Search for the cell housing the specified text and yield its (X, Y) center coordinate. 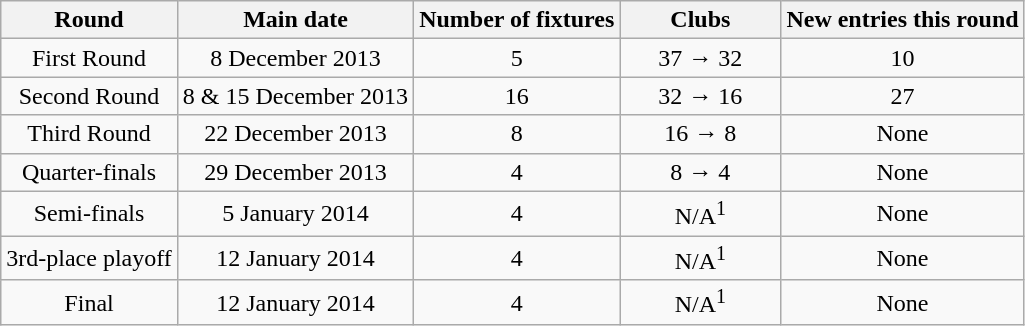
5 January 2014 (295, 214)
32 → 16 (700, 96)
10 (902, 58)
29 December 2013 (295, 172)
Quarter-finals (90, 172)
37 → 32 (700, 58)
Semi-finals (90, 214)
22 December 2013 (295, 134)
Main date (295, 20)
New entries this round (902, 20)
3rd-place playoff (90, 258)
16 → 8 (700, 134)
Number of fixtures (517, 20)
16 (517, 96)
Third Round (90, 134)
8 (517, 134)
Round (90, 20)
Second Round (90, 96)
8 & 15 December 2013 (295, 96)
Clubs (700, 20)
Final (90, 302)
27 (902, 96)
8 → 4 (700, 172)
5 (517, 58)
8 December 2013 (295, 58)
First Round (90, 58)
